Provide the [x, y] coordinate of the cell's center where the given text is located.  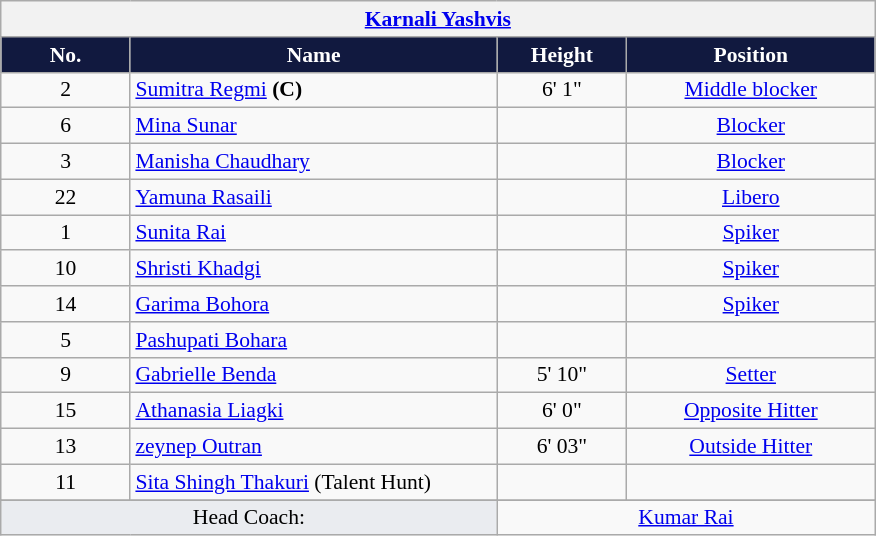
Position [751, 55]
10 [66, 269]
Shristi Khadgi [314, 269]
Setter [751, 375]
Name [314, 55]
6 [66, 126]
Karnali Yashvis [438, 19]
6' 0" [562, 411]
Kumar Rai [686, 518]
1 [66, 233]
6' 1" [562, 90]
Sita Shingh Thakuri (Talent Hunt) [314, 482]
Yamuna Rasaili [314, 197]
Manisha Chaudhary [314, 162]
Height [562, 55]
Outside Hitter [751, 447]
Opposite Hitter [751, 411]
Gabrielle Benda [314, 375]
3 [66, 162]
14 [66, 304]
Libero [751, 197]
Head Coach: [249, 518]
Garima Bohora [314, 304]
6' 03" [562, 447]
Pashupati Bohara [314, 340]
Athanasia Liagki [314, 411]
5 [66, 340]
15 [66, 411]
Middle blocker [751, 90]
13 [66, 447]
Mina Sunar [314, 126]
11 [66, 482]
2 [66, 90]
5' 10" [562, 375]
Sumitra Regmi (C) [314, 90]
zeynep Outran [314, 447]
No. [66, 55]
Sunita Rai [314, 233]
9 [66, 375]
22 [66, 197]
